Determine the [x, y] coordinate at the center of the cell enclosing the given text.  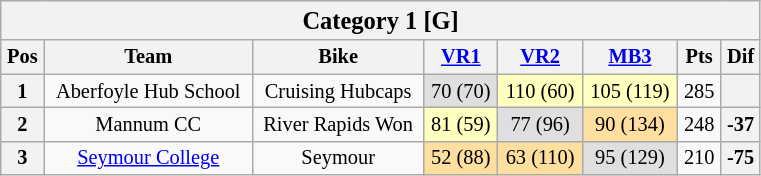
-37 [741, 124]
-75 [741, 158]
95 (129) [630, 158]
3 [22, 158]
Seymour [338, 158]
MB3 [630, 57]
River Rapids Won [338, 124]
VR1 [461, 57]
63 (110) [540, 158]
Aberfoyle Hub School [148, 91]
285 [700, 91]
Mannum CC [148, 124]
77 (96) [540, 124]
VR2 [540, 57]
Pts [700, 57]
Team [148, 57]
2 [22, 124]
70 (70) [461, 91]
Cruising Hubcaps [338, 91]
Seymour College [148, 158]
1 [22, 91]
90 (134) [630, 124]
81 (59) [461, 124]
248 [700, 124]
Category 1 [G] [381, 20]
110 (60) [540, 91]
Pos [22, 57]
Dif [741, 57]
105 (119) [630, 91]
Bike [338, 57]
52 (88) [461, 158]
210 [700, 158]
